Scan for the cell matching the given text and deliver its (X, Y) coordinate at center. 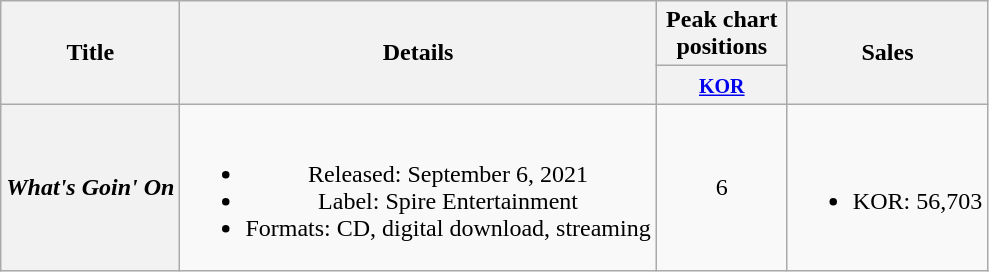
Title (90, 52)
Released: September 6, 2021Label: Spire EntertainmentFormats: CD, digital download, streaming (418, 188)
KOR (722, 85)
Details (418, 52)
What's Goin' On (90, 188)
6 (722, 188)
Sales (887, 52)
Peak chart positions (722, 34)
KOR: 56,703 (887, 188)
